Return the (X, Y) coordinate for the center point of the cell that contains the specified text.  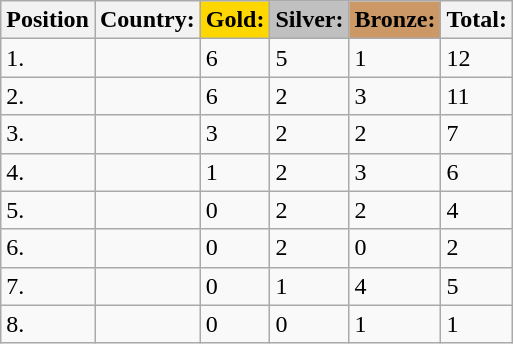
5. (48, 210)
3. (48, 134)
Gold: (235, 20)
12 (477, 58)
11 (477, 96)
Total: (477, 20)
Country: (147, 20)
8. (48, 324)
Bronze: (395, 20)
7 (477, 134)
7. (48, 286)
2. (48, 96)
1. (48, 58)
Silver: (310, 20)
Position (48, 20)
4. (48, 172)
6. (48, 248)
